Output the [X, Y] coordinate of the center of the cell containing the given text.  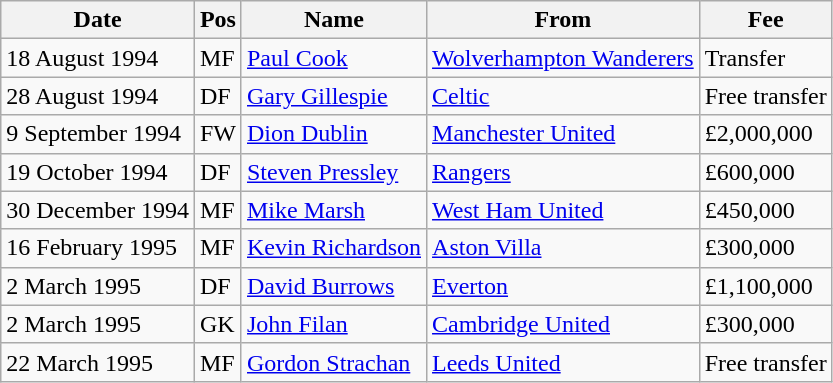
Manchester United [564, 134]
£2,000,000 [766, 134]
Dion Dublin [334, 134]
Mike Marsh [334, 210]
Everton [564, 286]
FW [218, 134]
Gary Gillespie [334, 96]
Aston Villa [564, 248]
David Burrows [334, 286]
9 September 1994 [98, 134]
£1,100,000 [766, 286]
£600,000 [766, 172]
Gordon Strachan [334, 362]
16 February 1995 [98, 248]
Transfer [766, 58]
Leeds United [564, 362]
From [564, 20]
GK [218, 324]
Wolverhampton Wanderers [564, 58]
Steven Pressley [334, 172]
Kevin Richardson [334, 248]
Date [98, 20]
Celtic [564, 96]
22 March 1995 [98, 362]
Cambridge United [564, 324]
18 August 1994 [98, 58]
Rangers [564, 172]
Paul Cook [334, 58]
Pos [218, 20]
30 December 1994 [98, 210]
19 October 1994 [98, 172]
Name [334, 20]
West Ham United [564, 210]
Fee [766, 20]
John Filan [334, 324]
28 August 1994 [98, 96]
£450,000 [766, 210]
